Pinpoint the cell where the given text exists, returning its (X, Y) midpoint coordinate. 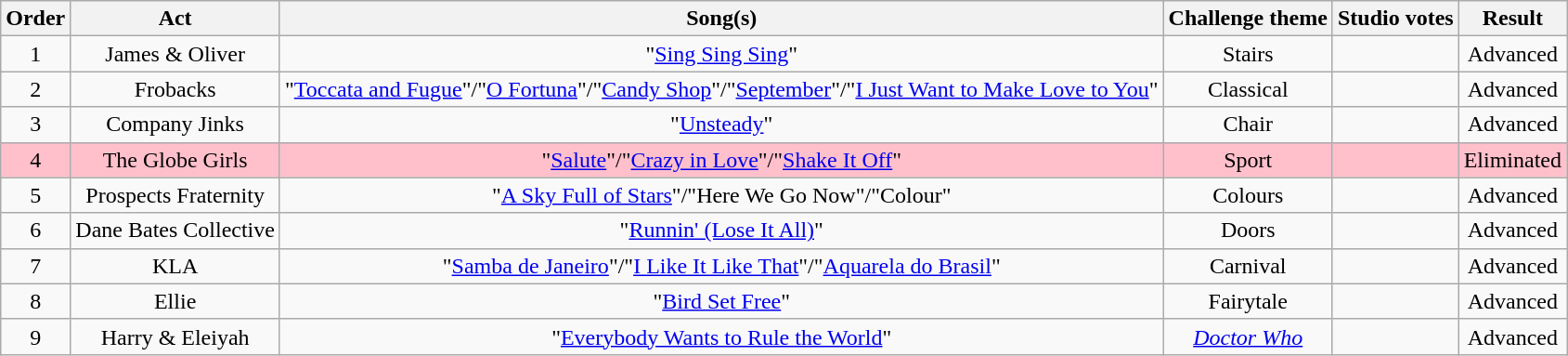
"Samba de Janeiro"/"I Like It Like That"/"Aquarela do Brasil" (721, 266)
Doors (1248, 231)
1 (35, 54)
6 (35, 231)
8 (35, 301)
"Toccata and Fugue"/"O Fortuna"/"Candy Shop"/"September"/"I Just Want to Make Love to You" (721, 89)
Company Jinks (175, 125)
"Everybody Wants to Rule the World" (721, 336)
7 (35, 266)
The Globe Girls (175, 160)
James & Oliver (175, 54)
Sport (1248, 160)
Challenge theme (1248, 19)
Eliminated (1512, 160)
3 (35, 125)
"Sing Sing Sing" (721, 54)
Doctor Who (1248, 336)
Colours (1248, 195)
Dane Bates Collective (175, 231)
"Unsteady" (721, 125)
Chair (1248, 125)
4 (35, 160)
Ellie (175, 301)
Frobacks (175, 89)
Result (1512, 19)
Stairs (1248, 54)
KLA (175, 266)
Fairytale (1248, 301)
Order (35, 19)
Act (175, 19)
Carnival (1248, 266)
5 (35, 195)
"Runnin' (Lose It All)" (721, 231)
9 (35, 336)
Studio votes (1395, 19)
Classical (1248, 89)
Song(s) (721, 19)
"Salute"/"Crazy in Love"/"Shake It Off" (721, 160)
Prospects Fraternity (175, 195)
Harry & Eleiyah (175, 336)
"A Sky Full of Stars"/"Here We Go Now"/"Colour" (721, 195)
2 (35, 89)
"Bird Set Free" (721, 301)
